Scan for the cell matching the given text and deliver its [x, y] coordinate at center. 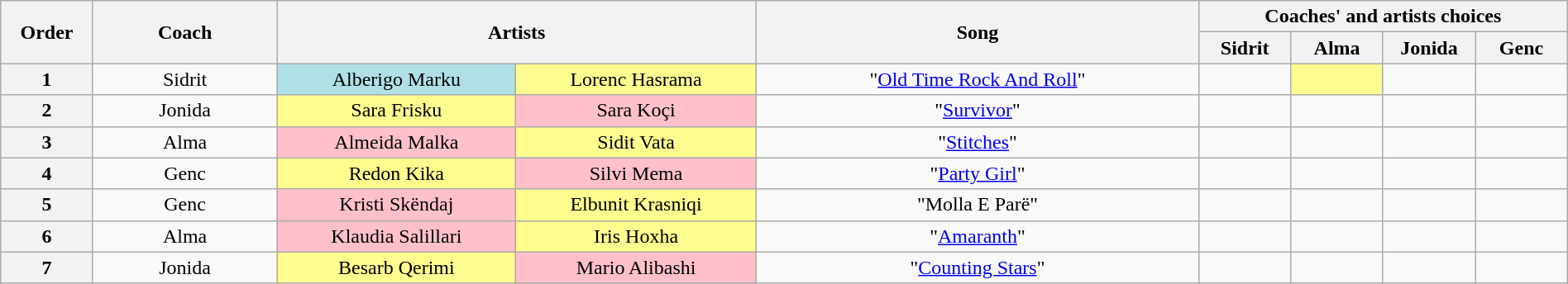
"Stitches" [978, 142]
Coach [185, 32]
Coaches' and artists choices [1383, 17]
4 [46, 173]
"Survivor" [978, 111]
Sidit Vata [637, 142]
Artists [516, 32]
Lorenc Hasrama [637, 79]
Silvi Mema [637, 173]
1 [46, 79]
Klaudia Salillari [397, 236]
Sara Koçi [637, 111]
Alberigo Marku [397, 79]
Order [46, 32]
Mario Alibashi [637, 267]
"Old Time Rock And Roll" [978, 79]
Sara Frisku [397, 111]
"Party Girl" [978, 173]
Elbunit Krasniqi [637, 205]
"Molla E Parë" [978, 205]
Iris Hoxha [637, 236]
5 [46, 205]
3 [46, 142]
Kristi Skëndaj [397, 205]
Redon Kika [397, 173]
Almeida Malka [397, 142]
6 [46, 236]
Song [978, 32]
7 [46, 267]
2 [46, 111]
"Counting Stars" [978, 267]
Besarb Qerimi [397, 267]
"Amaranth" [978, 236]
